For the text-containing cell, return its midpoint in (x, y) coordinate format. 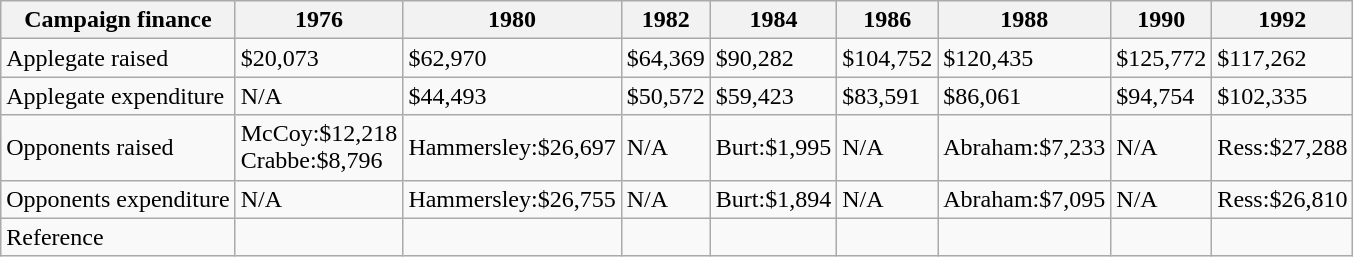
$59,423 (773, 96)
$86,061 (1024, 96)
Ress:$27,288 (1282, 148)
Hammersley:$26,755 (512, 199)
$102,335 (1282, 96)
1992 (1282, 20)
Campaign finance (118, 20)
1982 (666, 20)
$20,073 (319, 58)
Burt:$1,894 (773, 199)
Abraham:$7,233 (1024, 148)
Burt:$1,995 (773, 148)
$90,282 (773, 58)
$104,752 (888, 58)
$62,970 (512, 58)
$125,772 (1162, 58)
$44,493 (512, 96)
$64,369 (666, 58)
1990 (1162, 20)
1976 (319, 20)
Opponents raised (118, 148)
1986 (888, 20)
1988 (1024, 20)
Applegate expenditure (118, 96)
1984 (773, 20)
Hammersley:$26,697 (512, 148)
Reference (118, 237)
1980 (512, 20)
$83,591 (888, 96)
Ress:$26,810 (1282, 199)
Applegate raised (118, 58)
$94,754 (1162, 96)
Opponents expenditure (118, 199)
$120,435 (1024, 58)
$117,262 (1282, 58)
McCoy:$12,218 Crabbe:$8,796 (319, 148)
$50,572 (666, 96)
Abraham:$7,095 (1024, 199)
